Detect which cell encompasses the target text, then output its [x, y] center coordinate. 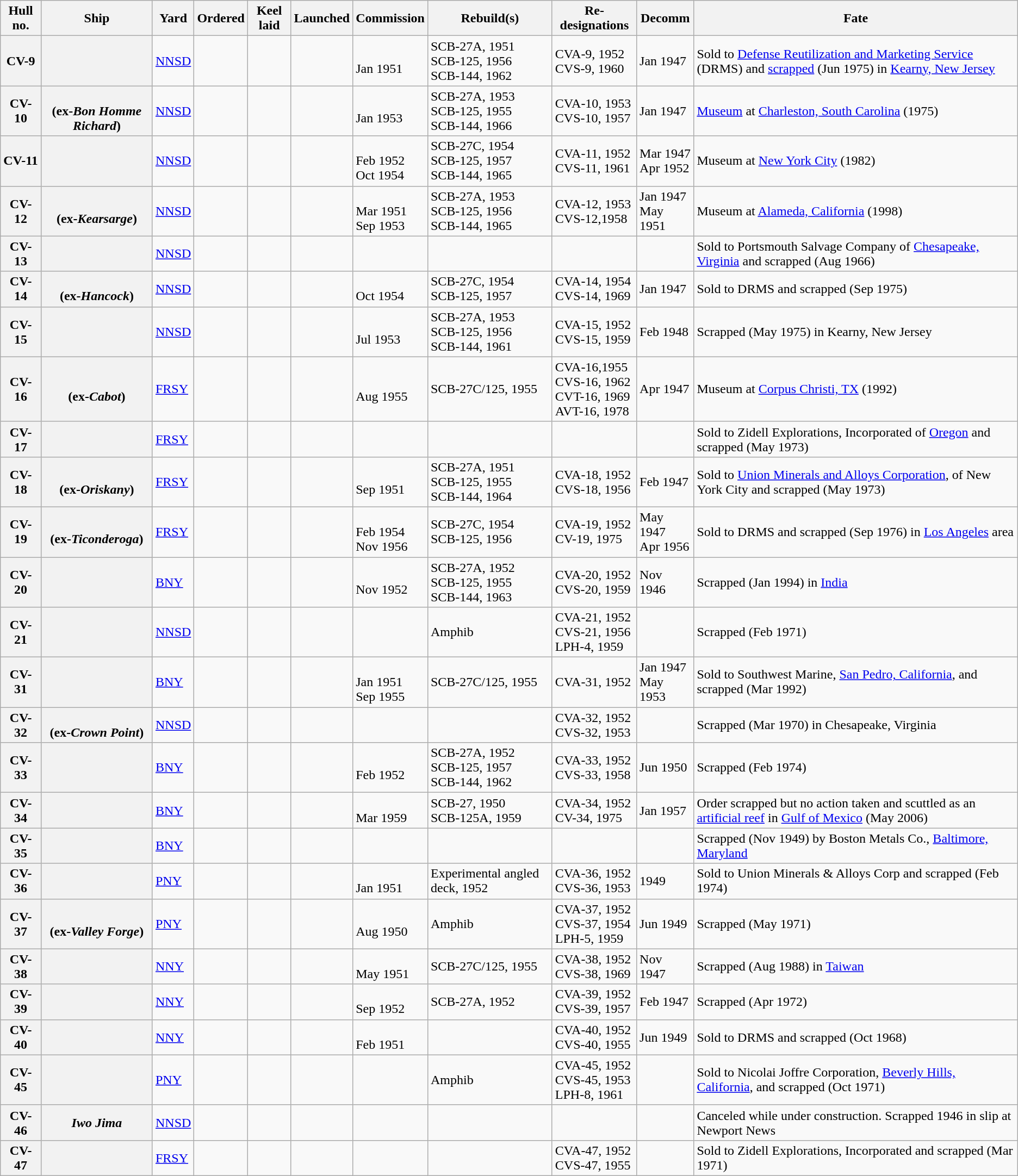
CVA-39, 1952CVS-39, 1957 [594, 1001]
Scrapped (Nov 1949) by Boston Metals Co., Baltimore, Maryland [856, 846]
SCB-27C, 1954SCB-125, 1957 [489, 289]
CVA-20, 1952CVS-20, 1959 [594, 582]
(ex-Valley Forge) [97, 924]
Sold to Southwest Marine, San Pedro, California, and scrapped (Mar 1992) [856, 682]
(ex-Kearsarge) [97, 211]
SCB-27A, 1952SCB-125, 1957SCB-144, 1962 [489, 768]
CV-16 [21, 389]
CVA-31, 1952 [594, 682]
Feb 1954Nov 1956 [390, 532]
Sold to Portsmouth Salvage Company of Chesapeake, Virginia and scrapped (Aug 1966) [856, 253]
Jan 1953 [390, 111]
Sold to Defense Reutilization and Marketing Service (DRMS) and scrapped (Jun 1975) in Kearny, New Jersey [856, 61]
SCB-27A, 1953SCB-125, 1956SCB-144, 1965 [489, 211]
Scrapped (Mar 1970) in Chesapeake, Virginia [856, 725]
CVA-38, 1952CVS-38, 1969 [594, 967]
CV-18 [21, 482]
CVA-12, 1953CVS-12,1958 [594, 211]
Feb 1952Oct 1954 [390, 161]
CV-11 [21, 161]
Hull no. [21, 18]
Ordered [221, 18]
CV-32 [21, 725]
Feb 1952 [390, 768]
CV-14 [21, 289]
Apr 1947 [666, 389]
CVA-36, 1952CVS-36, 1953 [594, 881]
Canceled while under construction. Scrapped 1946 in slip at Newport News [856, 1122]
CVA-9, 1952CVS-9, 1960 [594, 61]
CVA-18, 1952CVS-18, 1956 [594, 482]
Keel laid [269, 18]
Sold to Zidell Explorations, Incorporated of Oregon and scrapped (May 1973) [856, 439]
Re-designations [594, 18]
CVA-47, 1952CVS-47, 1955 [594, 1158]
Sold to Nicolai Joffre Corporation, Beverly Hills, California, and scrapped (Oct 1971) [856, 1080]
CVA-11, 1952CVS-11, 1961 [594, 161]
CV-12 [21, 211]
CVA-16,1955CVS-16, 1962CVT-16, 1969AVT-16, 1978 [594, 389]
Nov 1946 [666, 582]
Commission [390, 18]
Jan 1957 [666, 810]
Jan 1947May 1951 [666, 211]
CVA-34, 1952CV-34, 1975 [594, 810]
Feb 1948 [666, 332]
SCB-27, 1950SCB-125A, 1959 [489, 810]
CV-9 [21, 61]
Sep 1952 [390, 1001]
CVA-45, 1952CVS-45, 1953LPH-8, 1961 [594, 1080]
CV-21 [21, 632]
Jan 1947May 1953 [666, 682]
Oct 1954 [390, 289]
CV-36 [21, 881]
CV-38 [21, 967]
Scrapped (Feb 1971) [856, 632]
(ex-Ticonderoga) [97, 532]
Launched [322, 18]
Museum at Charleston, South Carolina (1975) [856, 111]
Scrapped (May 1975) in Kearny, New Jersey [856, 332]
Mar 1947Apr 1952 [666, 161]
Jul 1953 [390, 332]
CV-35 [21, 846]
CV-47 [21, 1158]
Jun 1950 [666, 768]
CVA-19, 1952CV-19, 1975 [594, 532]
(ex-Cabot) [97, 389]
Nov 1952 [390, 582]
Scrapped (Jan 1994) in India [856, 582]
Scrapped (Aug 1988) in Taiwan [856, 967]
Aug 1950 [390, 924]
Aug 1955 [390, 389]
Scrapped (May 1971) [856, 924]
May 1951 [390, 967]
SCB-27A, 1951SCB-125, 1955SCB-144, 1964 [489, 482]
SCB-27A, 1953SCB-125, 1955SCB-144, 1966 [489, 111]
Rebuild(s) [489, 18]
Ship [97, 18]
Sold to Union Minerals & Alloys Corp and scrapped (Feb 1974) [856, 881]
CVA-33, 1952CVS-33, 1958 [594, 768]
CV-39 [21, 1001]
(ex-Crown Point) [97, 725]
Jan 1951Sep 1955 [390, 682]
CV-40 [21, 1037]
SCB-27C, 1954SCB-125, 1956 [489, 532]
CVA-15, 1952CVS-15, 1959 [594, 332]
SCB-27A, 1952 [489, 1001]
Sold to Union Minerals and Alloys Corporation, of New York City and scrapped (May 1973) [856, 482]
(ex-Hancock) [97, 289]
CV-13 [21, 253]
CV-34 [21, 810]
CV-46 [21, 1122]
Experimental angled deck, 1952 [489, 881]
Sold to Zidell Explorations, Incorporated and scrapped (Mar 1971) [856, 1158]
CVA-37, 1952CVS-37, 1954LPH-5, 1959 [594, 924]
CV-31 [21, 682]
Mar 1959 [390, 810]
Feb 1951 [390, 1037]
CV-15 [21, 332]
Sep 1951 [390, 482]
CVA-32, 1952CVS-32, 1953 [594, 725]
Sold to DRMS and scrapped (Sep 1975) [856, 289]
SCB-27C, 1954SCB-125, 1957SCB-144, 1965 [489, 161]
Museum at Corpus Christi, TX (1992) [856, 389]
May 1947Apr 1956 [666, 532]
CVA-21, 1952CVS-21, 1956LPH-4, 1959 [594, 632]
Sold to DRMS and scrapped (Oct 1968) [856, 1037]
CV-45 [21, 1080]
Sold to DRMS and scrapped (Sep 1976) in Los Angeles area [856, 532]
Fate [856, 18]
Museum at Alameda, California (1998) [856, 211]
Iwo Jima [97, 1122]
Order scrapped but no action taken and scuttled as an artificial reef in Gulf of Mexico (May 2006) [856, 810]
Museum at New York City (1982) [856, 161]
SCB-27A, 1953SCB-125, 1956SCB-144, 1961 [489, 332]
Decomm [666, 18]
(ex-Bon Homme Richard) [97, 111]
CV-19 [21, 532]
Yard [173, 18]
Mar 1951Sep 1953 [390, 211]
Scrapped (Apr 1972) [856, 1001]
(ex-Oriskany) [97, 482]
Nov 1947 [666, 967]
CVA-40, 1952CVS-40, 1955 [594, 1037]
Scrapped (Feb 1974) [856, 768]
SCB-27A, 1951SCB-125, 1956SCB-144, 1962 [489, 61]
CV-17 [21, 439]
CV-20 [21, 582]
SCB-27A, 1952SCB-125, 1955SCB-144, 1963 [489, 582]
CV-10 [21, 111]
CVA-10, 1953CVS-10, 1957 [594, 111]
1949 [666, 881]
CV-33 [21, 768]
CVA-14, 1954CVS-14, 1969 [594, 289]
CV-37 [21, 924]
